Output the [X, Y] coordinate of the center of the cell containing the given text.  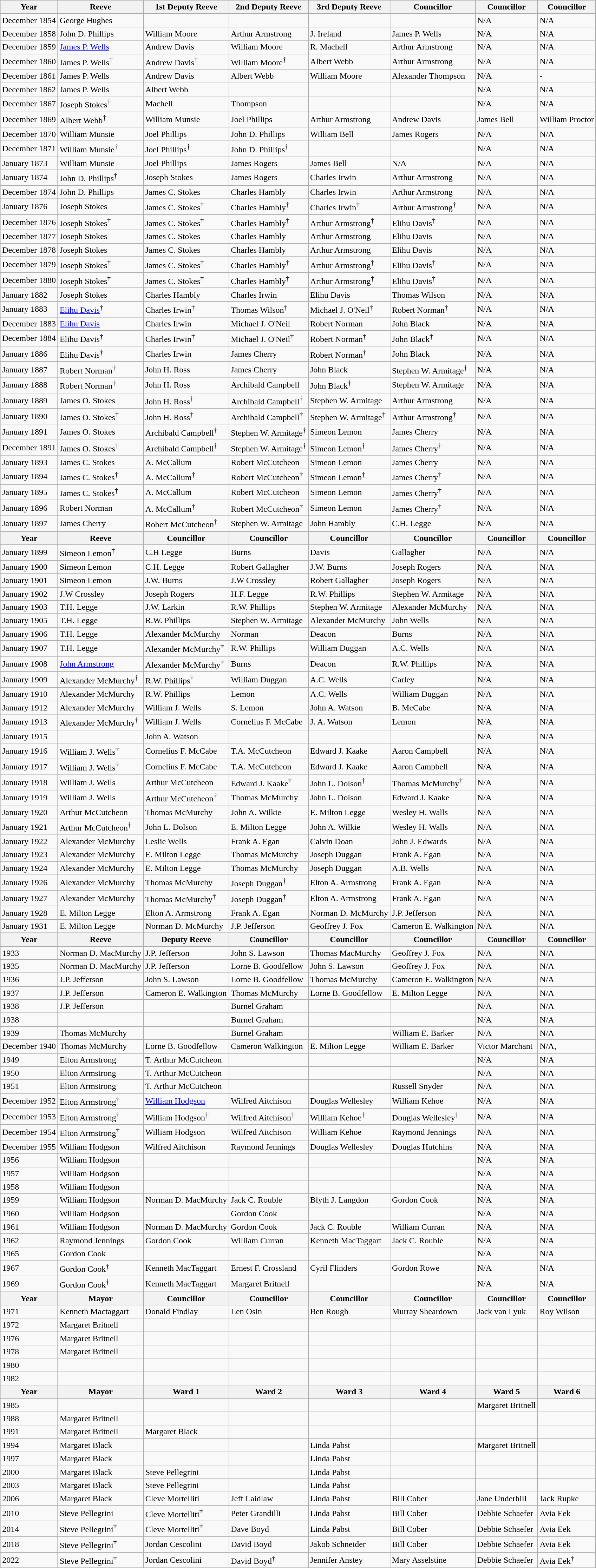
1994 [29, 1445]
1985 [29, 1405]
January 1917 [29, 767]
1969 [29, 1284]
1951 [29, 1086]
January 1894 [29, 477]
1982 [29, 1378]
Ward 3 [349, 1392]
December 1879 [29, 265]
Michael J. O'Neil [269, 324]
Murray Sheardown [433, 1312]
December 1861 [29, 76]
Ward 6 [567, 1392]
January 1918 [29, 782]
January 1909 [29, 680]
Douglas Wellesley† [433, 1117]
January 1927 [29, 899]
January 1905 [29, 621]
January 1922 [29, 841]
January 1876 [29, 206]
1937 [29, 993]
Thomas Wilson [433, 295]
December 1862 [29, 90]
1961 [29, 1227]
Thompson [269, 104]
1936 [29, 980]
January 1896 [29, 508]
1st Deputy Reeve [186, 7]
Andrew Davis† [186, 62]
January 1893 [29, 462]
January 1910 [29, 694]
J.W. Larkin [186, 607]
George Hughes [100, 20]
3rd Deputy Reeve [349, 7]
January 1923 [29, 855]
1997 [29, 1458]
1991 [29, 1432]
William Kehoe† [349, 1117]
December 1880 [29, 280]
January 1895 [29, 492]
Wilfred Aitchison† [269, 1117]
January 1887 [29, 369]
December 1869 [29, 119]
William Bell [349, 134]
December 1859 [29, 47]
January 1921 [29, 827]
Gallagher [433, 553]
C.H Legge [186, 553]
2010 [29, 1514]
Cleve Mortelliti [186, 1499]
Deputy Reeve [186, 939]
January 1883 [29, 309]
December 1891 [29, 448]
William Munsie† [100, 149]
Carley [433, 680]
Jennifer Anstey [349, 1560]
Cameron Walkington [269, 1046]
Dave Boyd [269, 1529]
- [567, 76]
January 1920 [29, 812]
January 1901 [29, 581]
Donald Findlay [186, 1312]
James P. Wells† [100, 62]
January 1915 [29, 736]
January 1926 [29, 882]
January 1928 [29, 913]
December 1867 [29, 104]
1962 [29, 1240]
January 1882 [29, 295]
January 1897 [29, 524]
January 1916 [29, 751]
January 1924 [29, 868]
Mary Asselstine [433, 1560]
December 1854 [29, 20]
December 1953 [29, 1117]
December 1860 [29, 62]
January 1890 [29, 416]
December 1877 [29, 237]
1939 [29, 1033]
January 1913 [29, 722]
John L. Dolson† [349, 782]
1959 [29, 1200]
1971 [29, 1312]
December 1954 [29, 1132]
December 1871 [29, 149]
1956 [29, 1160]
1957 [29, 1173]
Jack Rupke [567, 1499]
1950 [29, 1073]
Leslie Wells [186, 841]
Ward 1 [186, 1392]
December 1883 [29, 324]
Victor Marchant [506, 1046]
R.W. Phillips† [186, 680]
1949 [29, 1060]
January 1903 [29, 607]
Jack van Lyuk [506, 1312]
January 1912 [29, 708]
1960 [29, 1213]
Gordon Rowe [433, 1268]
January 1902 [29, 594]
N/A, [567, 1046]
J. A. Watson [349, 722]
December 1870 [29, 134]
Len Osin [269, 1312]
January 1907 [29, 649]
S. Lemon [269, 708]
B. McCabe [433, 708]
John Armstrong [100, 664]
1958 [29, 1187]
Ernest F. Crossland [269, 1268]
A.B. Wells [433, 868]
Thomas MacMurchy [349, 953]
January 1919 [29, 798]
January 1889 [29, 401]
Jakob Schneider [349, 1544]
2022 [29, 1560]
1967 [29, 1268]
January 1899 [29, 553]
Ben Rough [349, 1312]
December 1955 [29, 1147]
Norman [269, 634]
Kenneth Mactaggart [100, 1312]
2003 [29, 1485]
Joel Phillips† [186, 149]
Archibald Campbell [269, 385]
January 1873 [29, 163]
1965 [29, 1253]
January 1874 [29, 178]
Cyril Flinders [349, 1268]
January 1908 [29, 664]
2018 [29, 1544]
Davis [349, 553]
January 1886 [29, 354]
January 1888 [29, 385]
J. Ireland [349, 34]
January 1891 [29, 432]
Machell [186, 104]
January 1931 [29, 926]
Edward J. Kaake† [269, 782]
H.F. Legge [269, 594]
William Moore† [269, 62]
December 1940 [29, 1046]
2nd Deputy Reeve [269, 7]
Thomas Wilson† [269, 309]
John Wells [433, 621]
David Boyd† [269, 1560]
December 1878 [29, 250]
2006 [29, 1499]
David Boyd [269, 1544]
Peter Grandilli [269, 1514]
Albert Webb† [100, 119]
December 1952 [29, 1101]
Jeff Laidlaw [269, 1499]
R. Machell [349, 47]
December 1876 [29, 223]
1933 [29, 953]
Douglas Hutchins [433, 1147]
1935 [29, 966]
1976 [29, 1338]
John Hambly [349, 524]
1972 [29, 1325]
1980 [29, 1365]
Jane Underhill [506, 1499]
Ward 5 [506, 1392]
Ward 2 [269, 1392]
Roy Wilson [567, 1312]
Ward 4 [433, 1392]
1988 [29, 1418]
2000 [29, 1472]
December 1884 [29, 338]
Calvin Doan [349, 841]
2014 [29, 1529]
Avia Eek† [567, 1560]
December 1874 [29, 192]
William Hodgson† [186, 1117]
Blyth J. Langdon [349, 1200]
December 1858 [29, 34]
January 1906 [29, 634]
John J. Edwards [433, 841]
Russell Snyder [433, 1086]
1978 [29, 1352]
Alexander Thompson [433, 76]
William Proctor [567, 119]
January 1900 [29, 567]
